Locate the cell with the specified text and output its (x, y) center coordinate. 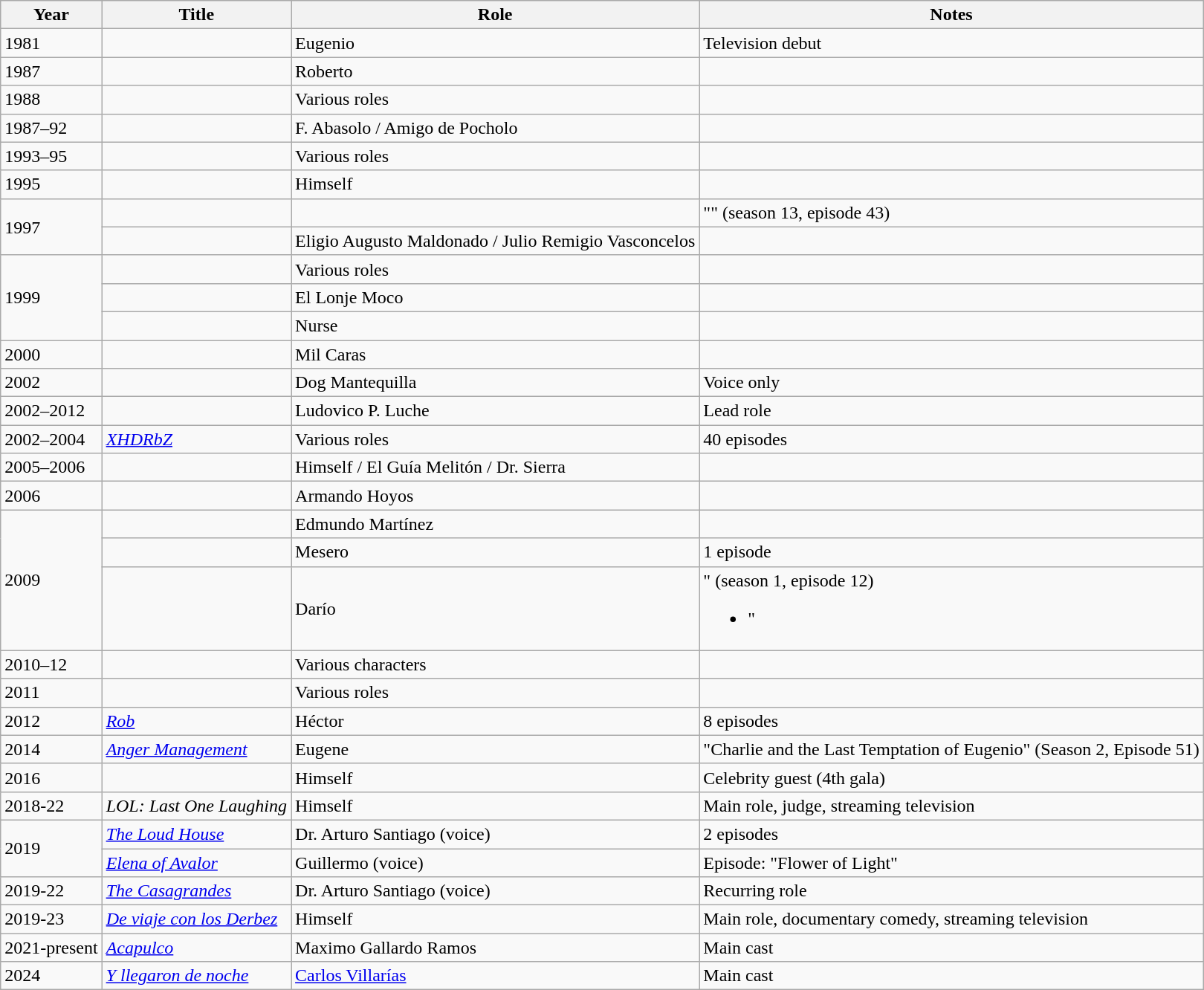
Main role, documentary comedy, streaming television (951, 919)
2002–2012 (51, 411)
Notes (951, 15)
2016 (51, 777)
Celebrity guest (4th gala) (951, 777)
2012 (51, 721)
Lead role (951, 411)
Rob (196, 721)
Main role, judge, streaming television (951, 806)
2006 (51, 496)
Himself / El Guía Melitón / Dr. Sierra (495, 467)
2014 (51, 749)
Role (495, 15)
Roberto (495, 71)
Y llegaron de noche (196, 976)
Héctor (495, 721)
XHDRbZ (196, 439)
"" (season 13, episode 43) (951, 213)
Various characters (495, 664)
Mil Caras (495, 355)
2005–2006 (51, 467)
2018-22 (51, 806)
40 episodes (951, 439)
2011 (51, 693)
Voice only (951, 383)
Television debut (951, 43)
Acapulco (196, 948)
Eligio Augusto Maldonado / Julio Remigio Vasconcelos (495, 241)
F. Abasolo / Amigo de Pocholo (495, 128)
1 episode (951, 552)
1995 (51, 184)
Recurring role (951, 891)
Nurse (495, 326)
Ludovico P. Luche (495, 411)
LOL: Last One Laughing (196, 806)
Maximo Gallardo Ramos (495, 948)
2002–2004 (51, 439)
1997 (51, 227)
Eugenio (495, 43)
1987–92 (51, 128)
2009 (51, 580)
2021-present (51, 948)
Dog Mantequilla (495, 383)
2019-23 (51, 919)
Episode: "Flower of Light" (951, 863)
Armando Hoyos (495, 496)
Carlos Villarías (495, 976)
Title (196, 15)
1981 (51, 43)
Edmundo Martínez (495, 524)
Darío (495, 608)
2 episodes (951, 834)
1999 (51, 297)
Year (51, 15)
Guillermo (voice) (495, 863)
El Lonje Moco (495, 297)
1987 (51, 71)
2019 (51, 848)
De viaje con los Derbez (196, 919)
"Charlie and the Last Temptation of Eugenio" (Season 2, Episode 51) (951, 749)
Eugene (495, 749)
2002 (51, 383)
2000 (51, 355)
2019-22 (51, 891)
Anger Management (196, 749)
2024 (51, 976)
1988 (51, 100)
The Casagrandes (196, 891)
" (season 1, episode 12)" (951, 608)
Mesero (495, 552)
8 episodes (951, 721)
2010–12 (51, 664)
1993–95 (51, 156)
The Loud House (196, 834)
Elena of Avalor (196, 863)
